Capture the cell that displays the provided text and extract its (X, Y) central coordinate. 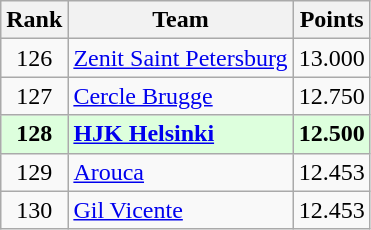
129 (34, 172)
Points (332, 20)
130 (34, 210)
126 (34, 58)
13.000 (332, 58)
Arouca (180, 172)
Cercle Brugge (180, 96)
Team (180, 20)
Gil Vicente (180, 210)
127 (34, 96)
Rank (34, 20)
128 (34, 134)
HJK Helsinki (180, 134)
12.750 (332, 96)
Zenit Saint Petersburg (180, 58)
12.500 (332, 134)
